Output the (X, Y) coordinate of the center of the cell containing the given text.  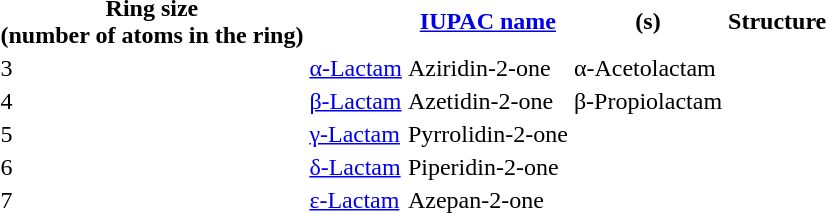
δ-Lactam (356, 167)
α-Lactam (356, 68)
α-Acetolactam (648, 68)
Aziridin-2-one (488, 68)
Pyrrolidin-2-one (488, 134)
γ-Lactam (356, 134)
β-Lactam (356, 101)
β-Propiolactam (648, 101)
Piperidin-2-one (488, 167)
Azetidin-2-one (488, 101)
